Extract the (X, Y) coordinate from the center of the cell holding the provided text.  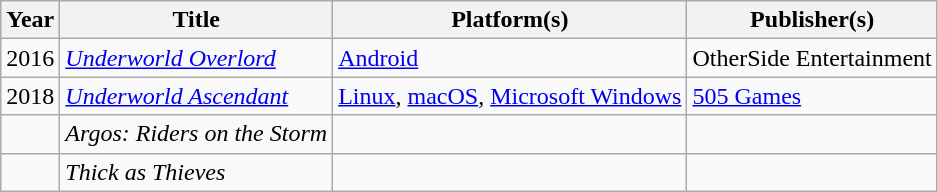
Thick as Thieves (196, 172)
Year (30, 20)
2018 (30, 96)
Underworld Overlord (196, 58)
505 Games (812, 96)
Linux, macOS, Microsoft Windows (510, 96)
Title (196, 20)
Underworld Ascendant (196, 96)
Argos: Riders on the Storm (196, 134)
Publisher(s) (812, 20)
Platform(s) (510, 20)
2016 (30, 58)
OtherSide Entertainment (812, 58)
Android (510, 58)
